Extract the [x, y] coordinate from the center of the cell holding the provided text.  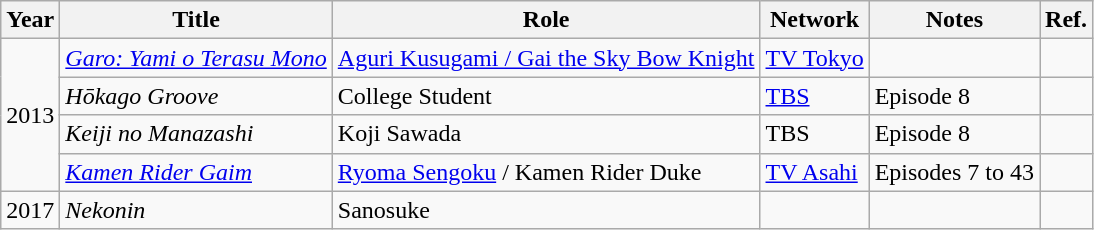
Aguri Kusugami / Gai the Sky Bow Knight [546, 58]
2013 [30, 115]
Network [814, 20]
Hōkago Groove [196, 96]
Kamen Rider Gaim [196, 172]
Garo: Yami o Terasu Mono [196, 58]
Role [546, 20]
TV Tokyo [814, 58]
Year [30, 20]
Episodes 7 to 43 [954, 172]
Sanosuke [546, 210]
2017 [30, 210]
Koji Sawada [546, 134]
Title [196, 20]
Keiji no Manazashi [196, 134]
Ref. [1066, 20]
Notes [954, 20]
TV Asahi [814, 172]
Ryoma Sengoku / Kamen Rider Duke [546, 172]
College Student [546, 96]
Nekonin [196, 210]
